Provide the (x, y) coordinate of the cell's center where the given text is located.  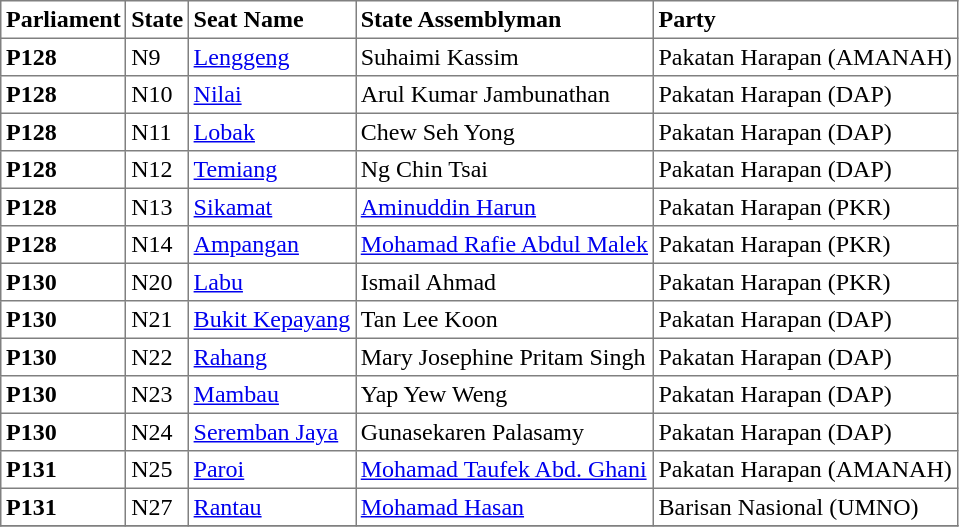
Parliament (64, 20)
N22 (157, 357)
Mambau (272, 395)
Gunasekaren Palasamy (505, 432)
Aminuddin Harun (505, 207)
Seremban Jaya (272, 432)
Tan Lee Koon (505, 320)
N20 (157, 282)
Lobak (272, 132)
Paroi (272, 470)
Mohamad Taufek Abd. Ghani (505, 470)
Sikamat (272, 207)
Mohamad Rafie Abdul Malek (505, 245)
N23 (157, 395)
N14 (157, 245)
Temiang (272, 170)
Rahang (272, 357)
Ng Chin Tsai (505, 170)
Labu (272, 282)
Chew Seh Yong (505, 132)
Ismail Ahmad (505, 282)
Seat Name (272, 20)
N11 (157, 132)
N27 (157, 507)
Suhaimi Kassim (505, 57)
Mohamad Hasan (505, 507)
Rantau (272, 507)
State Assemblyman (505, 20)
Yap Yew Weng (505, 395)
N25 (157, 470)
Bukit Kepayang (272, 320)
N13 (157, 207)
N12 (157, 170)
Ampangan (272, 245)
State (157, 20)
Mary Josephine Pritam Singh (505, 357)
Arul Kumar Jambunathan (505, 95)
N24 (157, 432)
Lenggeng (272, 57)
N10 (157, 95)
Barisan Nasional (UMNO) (805, 507)
Nilai (272, 95)
N9 (157, 57)
Party (805, 20)
N21 (157, 320)
